Return (x, y) of the center of cell containing provided text 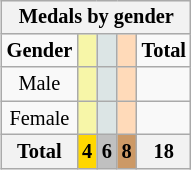
6 (107, 152)
8 (127, 152)
Gender (40, 51)
Medals by gender (96, 17)
Male (40, 84)
4 (87, 152)
Female (40, 118)
18 (164, 152)
